Output the [x, y] coordinate of the center of the cell containing the given text.  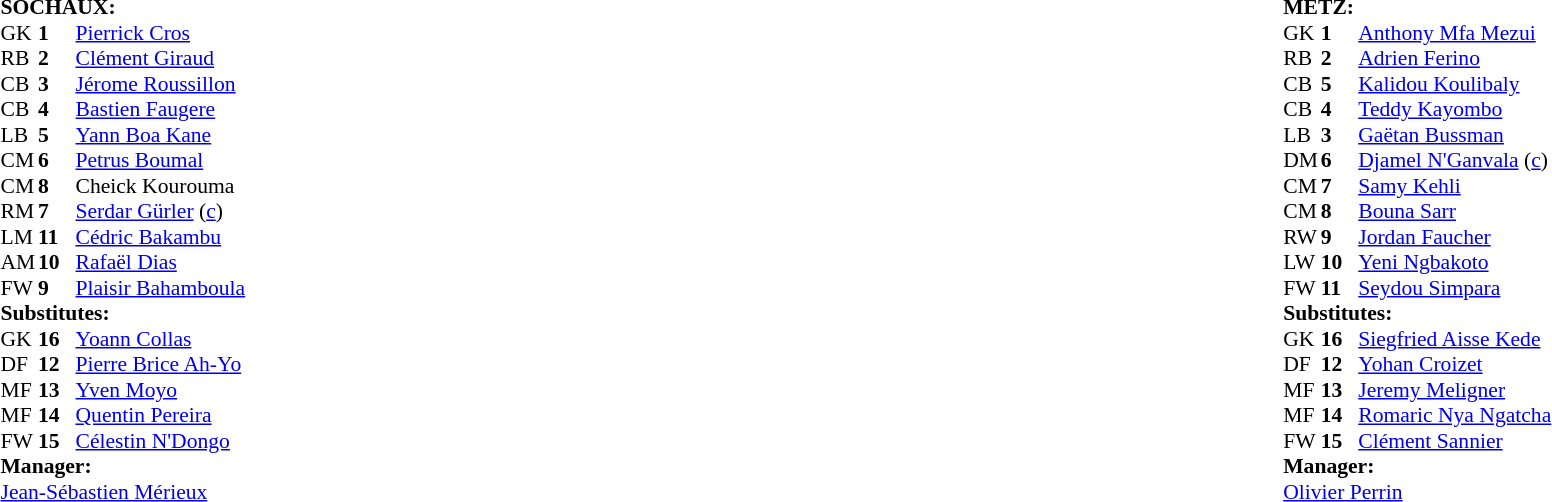
Jérome Roussillon [161, 84]
DM [1302, 161]
Yann Boa Kane [161, 135]
Teddy Kayombo [1454, 109]
Pierre Brice Ah-Yo [161, 365]
Romaric Nya Ngatcha [1454, 415]
Cédric Bakambu [161, 237]
Clément Giraud [161, 59]
Seydou Simpara [1454, 288]
Siegfried Aisse Kede [1454, 339]
RM [19, 211]
Anthony Mfa Mezui [1454, 33]
RW [1302, 237]
Célestin N'Dongo [161, 441]
LW [1302, 263]
Quentin Pereira [161, 415]
Plaisir Bahamboula [161, 288]
Jeremy Meligner [1454, 390]
Bastien Faugere [161, 109]
Gaëtan Bussman [1454, 135]
Clément Sannier [1454, 441]
LM [19, 237]
Cheick Kourouma [161, 186]
Yohan Croizet [1454, 365]
Yeni Ngbakoto [1454, 263]
Rafaël Dias [161, 263]
Jordan Faucher [1454, 237]
Yven Moyo [161, 390]
Serdar Gürler (c) [161, 211]
Kalidou Koulibaly [1454, 84]
Adrien Ferino [1454, 59]
Pierrick Cros [161, 33]
Djamel N'Ganvala (c) [1454, 161]
Petrus Boumal [161, 161]
Bouna Sarr [1454, 211]
AM [19, 263]
Yoann Collas [161, 339]
Samy Kehli [1454, 186]
